Determine the [x, y] coordinate at the center of the cell enclosing the given text.  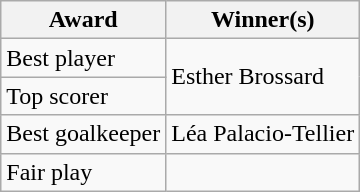
Top scorer [84, 96]
Esther Brossard [263, 77]
Winner(s) [263, 20]
Best player [84, 58]
Best goalkeeper [84, 134]
Fair play [84, 172]
Award [84, 20]
Léa Palacio-Tellier [263, 134]
